Capture the cell that displays the provided text and extract its (x, y) central coordinate. 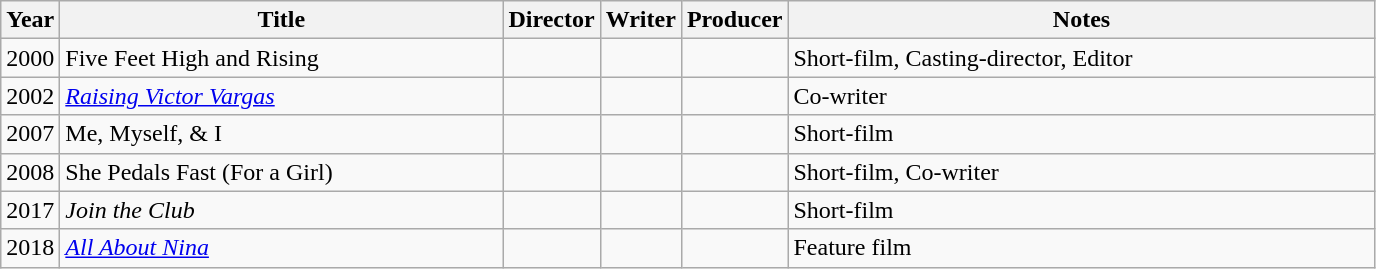
Co-writer (1082, 96)
Me, Myself, & I (282, 134)
Title (282, 20)
All About Nina (282, 248)
2017 (30, 210)
Year (30, 20)
Five Feet High and Rising (282, 58)
Director (552, 20)
Feature film (1082, 248)
Short-film, Casting-director, Editor (1082, 58)
Raising Victor Vargas (282, 96)
2008 (30, 172)
She Pedals Fast (For a Girl) (282, 172)
2002 (30, 96)
2018 (30, 248)
2007 (30, 134)
Notes (1082, 20)
Writer (640, 20)
Producer (734, 20)
2000 (30, 58)
Short-film, Co-writer (1082, 172)
Join the Club (282, 210)
